Determine the (x, y) coordinate at the center of the cell enclosing the given text.  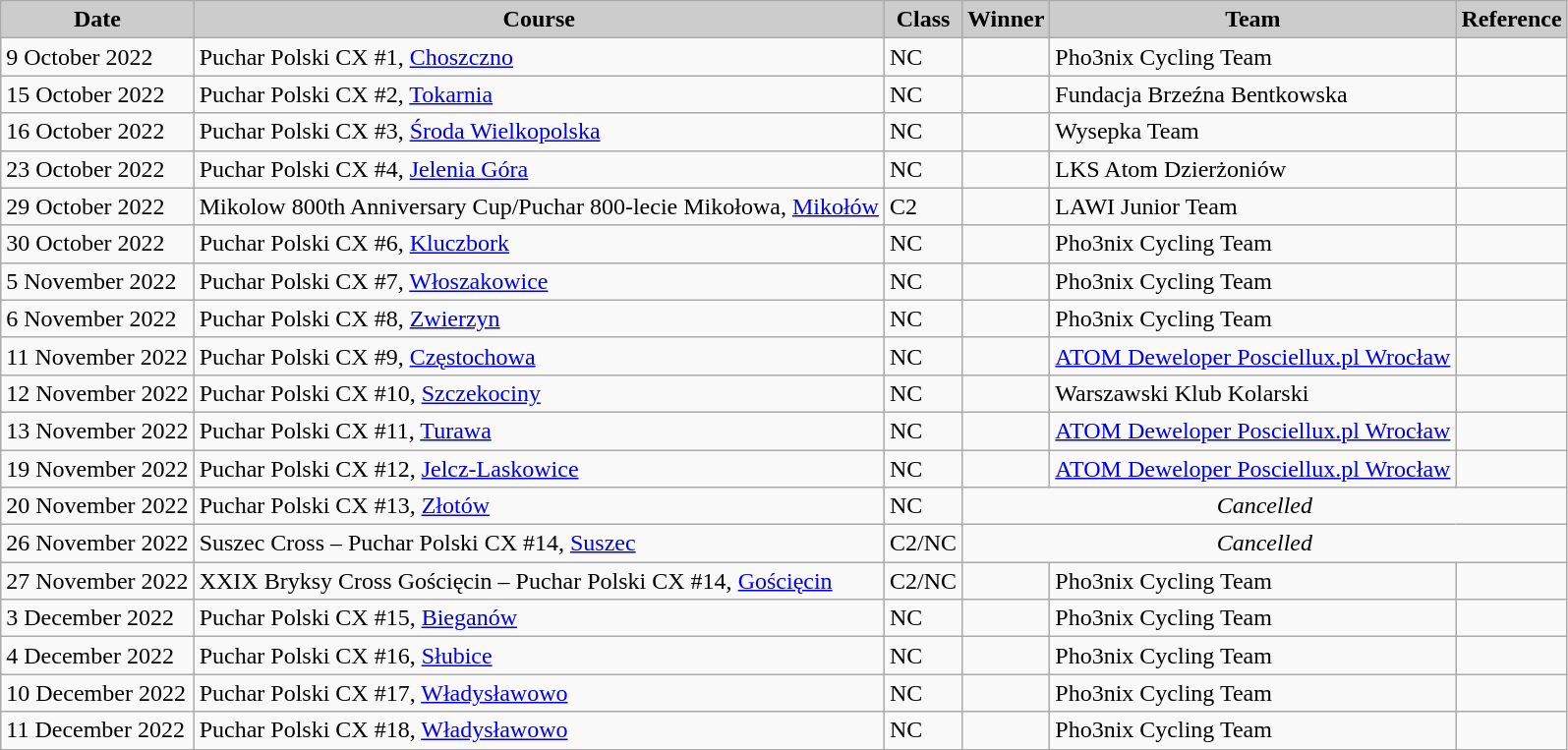
Puchar Polski CX #1, Choszczno (539, 57)
XXIX Bryksy Cross Gościęcin – Puchar Polski CX #14, Gościęcin (539, 581)
Team (1252, 20)
Puchar Polski CX #6, Kluczbork (539, 244)
Wysepka Team (1252, 132)
11 November 2022 (97, 356)
Mikolow 800th Anniversary Cup/Puchar 800-lecie Mikołowa, Mikołów (539, 206)
20 November 2022 (97, 506)
Warszawski Klub Kolarski (1252, 393)
15 October 2022 (97, 94)
Puchar Polski CX #12, Jelcz-Laskowice (539, 469)
9 October 2022 (97, 57)
Puchar Polski CX #3, Środa Wielkopolska (539, 132)
26 November 2022 (97, 544)
16 October 2022 (97, 132)
Fundacja Brzeźna Bentkowska (1252, 94)
Puchar Polski CX #17, Władysławowo (539, 693)
Winner (1007, 20)
Class (922, 20)
Puchar Polski CX #15, Bieganów (539, 618)
13 November 2022 (97, 431)
LAWI Junior Team (1252, 206)
30 October 2022 (97, 244)
Puchar Polski CX #13, Złotów (539, 506)
27 November 2022 (97, 581)
23 October 2022 (97, 169)
Puchar Polski CX #7, Włoszakowice (539, 281)
Puchar Polski CX #10, Szczekociny (539, 393)
Suszec Cross – Puchar Polski CX #14, Suszec (539, 544)
29 October 2022 (97, 206)
Course (539, 20)
10 December 2022 (97, 693)
3 December 2022 (97, 618)
Puchar Polski CX #16, Słubice (539, 656)
Puchar Polski CX #8, Zwierzyn (539, 318)
12 November 2022 (97, 393)
LKS Atom Dzierżoniów (1252, 169)
Reference (1512, 20)
11 December 2022 (97, 730)
Puchar Polski CX #11, Turawa (539, 431)
Puchar Polski CX #18, Władysławowo (539, 730)
C2 (922, 206)
4 December 2022 (97, 656)
Puchar Polski CX #4, Jelenia Góra (539, 169)
5 November 2022 (97, 281)
Puchar Polski CX #9, Częstochowa (539, 356)
6 November 2022 (97, 318)
19 November 2022 (97, 469)
Date (97, 20)
Puchar Polski CX #2, Tokarnia (539, 94)
